Search for the cell housing the specified text and yield its (X, Y) center coordinate. 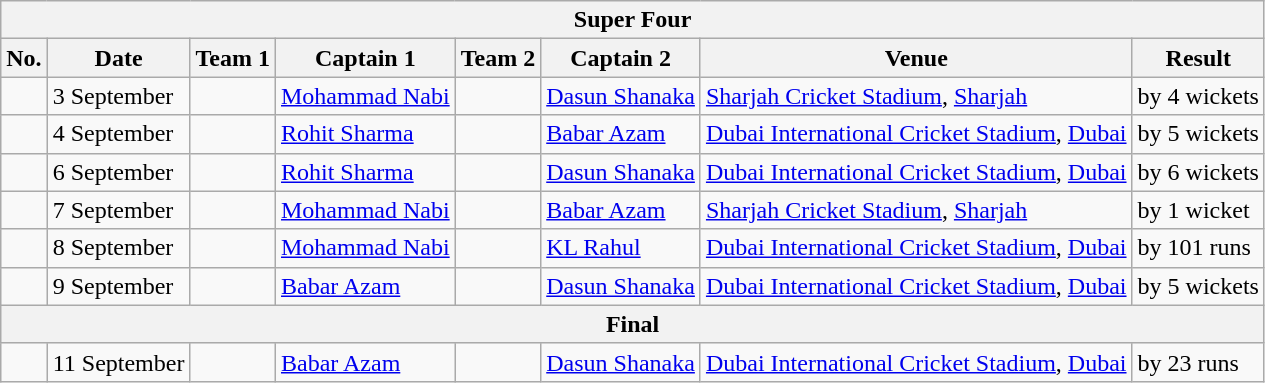
Captain 1 (365, 58)
by 4 wickets (1198, 96)
KL Rahul (621, 248)
by 1 wicket (1198, 210)
Captain 2 (621, 58)
Result (1198, 58)
by 23 runs (1198, 362)
Team 2 (498, 58)
Final (633, 324)
8 September (118, 248)
11 September (118, 362)
by 6 wickets (1198, 172)
by 101 runs (1198, 248)
9 September (118, 286)
7 September (118, 210)
Venue (916, 58)
Super Four (633, 20)
4 September (118, 134)
Team 1 (233, 58)
3 September (118, 96)
6 September (118, 172)
Date (118, 58)
No. (24, 58)
